Return [X, Y] of the center of cell containing provided text 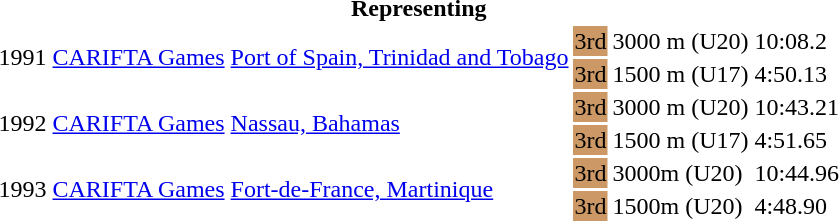
Port of Spain, Trinidad and Tobago [400, 58]
3000m (U20) [680, 173]
1500m (U20) [680, 206]
Nassau, Bahamas [400, 124]
Fort-de-France, Martinique [400, 190]
